Determine the (X, Y) coordinate at the center of the cell enclosing the given text.  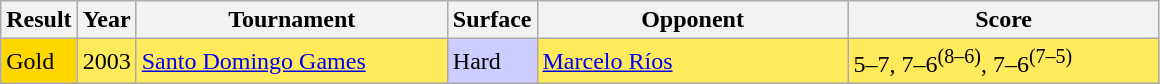
Opponent (692, 20)
Tournament (292, 20)
Marcelo Ríos (692, 62)
Gold (39, 62)
5–7, 7–6(8–6), 7–6(7–5) (1004, 62)
Surface (492, 20)
Year (106, 20)
Score (1004, 20)
Result (39, 20)
Hard (492, 62)
2003 (106, 62)
Santo Domingo Games (292, 62)
